Capture the cell that displays the provided text and extract its (x, y) central coordinate. 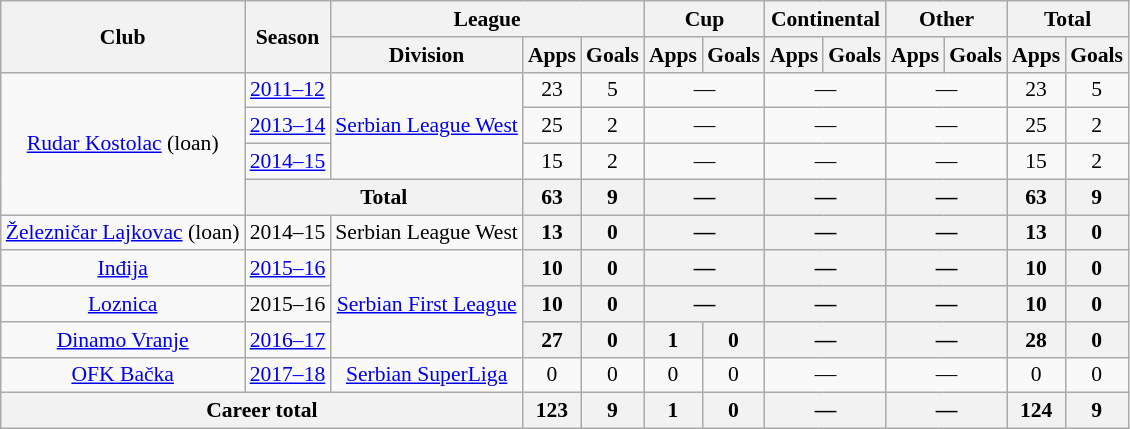
Serbian First League (426, 304)
2016–17 (288, 340)
27 (552, 340)
OFK Bačka (123, 375)
Železničar Lajkovac (loan) (123, 233)
2011–12 (288, 90)
Club (123, 36)
Dinamo Vranje (123, 340)
Serbian SuperLiga (426, 375)
123 (552, 411)
28 (1036, 340)
Other (946, 19)
Career total (262, 411)
2013–14 (288, 126)
Continental (826, 19)
Inđija (123, 269)
Season (288, 36)
League (487, 19)
124 (1036, 411)
Loznica (123, 304)
Rudar Kostolac (loan) (123, 143)
Cup (704, 19)
Division (426, 55)
2017–18 (288, 375)
